Find where the given text appears and provide that cell's center as (x, y) coordinate. 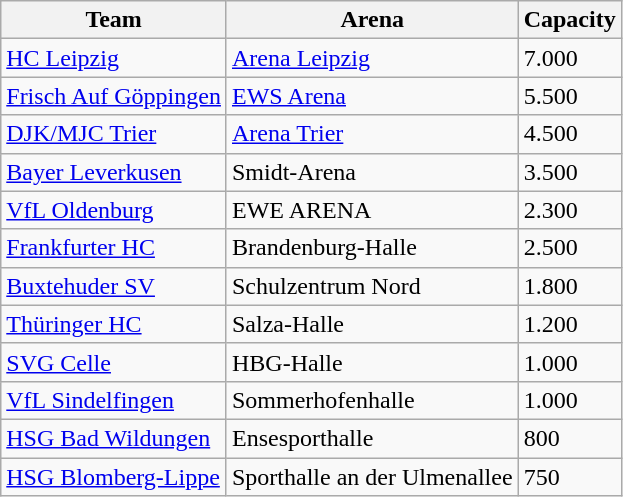
HC Leipzig (114, 58)
HSG Bad Wildungen (114, 438)
EWS Arena (372, 96)
Team (114, 20)
Thüringer HC (114, 324)
DJK/MJC Trier (114, 134)
3.500 (570, 172)
1.800 (570, 286)
1.200 (570, 324)
Smidt-Arena (372, 172)
EWE ARENA (372, 210)
HSG Blomberg-Lippe (114, 477)
Schulzentrum Nord (372, 286)
VfL Sindelfingen (114, 400)
800 (570, 438)
Salza-Halle (372, 324)
Capacity (570, 20)
Frankfurter HC (114, 248)
Ensesporthalle (372, 438)
2.300 (570, 210)
Bayer Leverkusen (114, 172)
7.000 (570, 58)
VfL Oldenburg (114, 210)
Brandenburg-Halle (372, 248)
Sporthalle an der Ulmenallee (372, 477)
Arena Trier (372, 134)
Arena Leipzig (372, 58)
Sommerhofenhalle (372, 400)
5.500 (570, 96)
4.500 (570, 134)
Frisch Auf Göppingen (114, 96)
Buxtehuder SV (114, 286)
HBG-Halle (372, 362)
750 (570, 477)
SVG Celle (114, 362)
Arena (372, 20)
2.500 (570, 248)
